Return [x, y] of the center of cell containing provided text 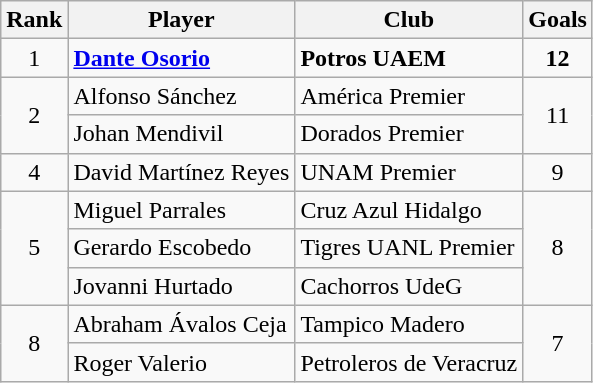
11 [558, 115]
David Martínez Reyes [182, 172]
12 [558, 58]
9 [558, 172]
Tampico Madero [409, 324]
Abraham Ávalos Ceja [182, 324]
5 [34, 248]
Potros UAEM [409, 58]
Gerardo Escobedo [182, 248]
Petroleros de Veracruz [409, 362]
Tigres UANL Premier [409, 248]
Johan Mendivil [182, 134]
Rank [34, 20]
Dante Osorio [182, 58]
7 [558, 343]
Alfonso Sánchez [182, 96]
Cachorros UdeG [409, 286]
Cruz Azul Hidalgo [409, 210]
1 [34, 58]
Miguel Parrales [182, 210]
UNAM Premier [409, 172]
América Premier [409, 96]
2 [34, 115]
Player [182, 20]
Jovanni Hurtado [182, 286]
Club [409, 20]
Goals [558, 20]
Dorados Premier [409, 134]
4 [34, 172]
Roger Valerio [182, 362]
